Pinpoint the cell where the given text exists, returning its (x, y) midpoint coordinate. 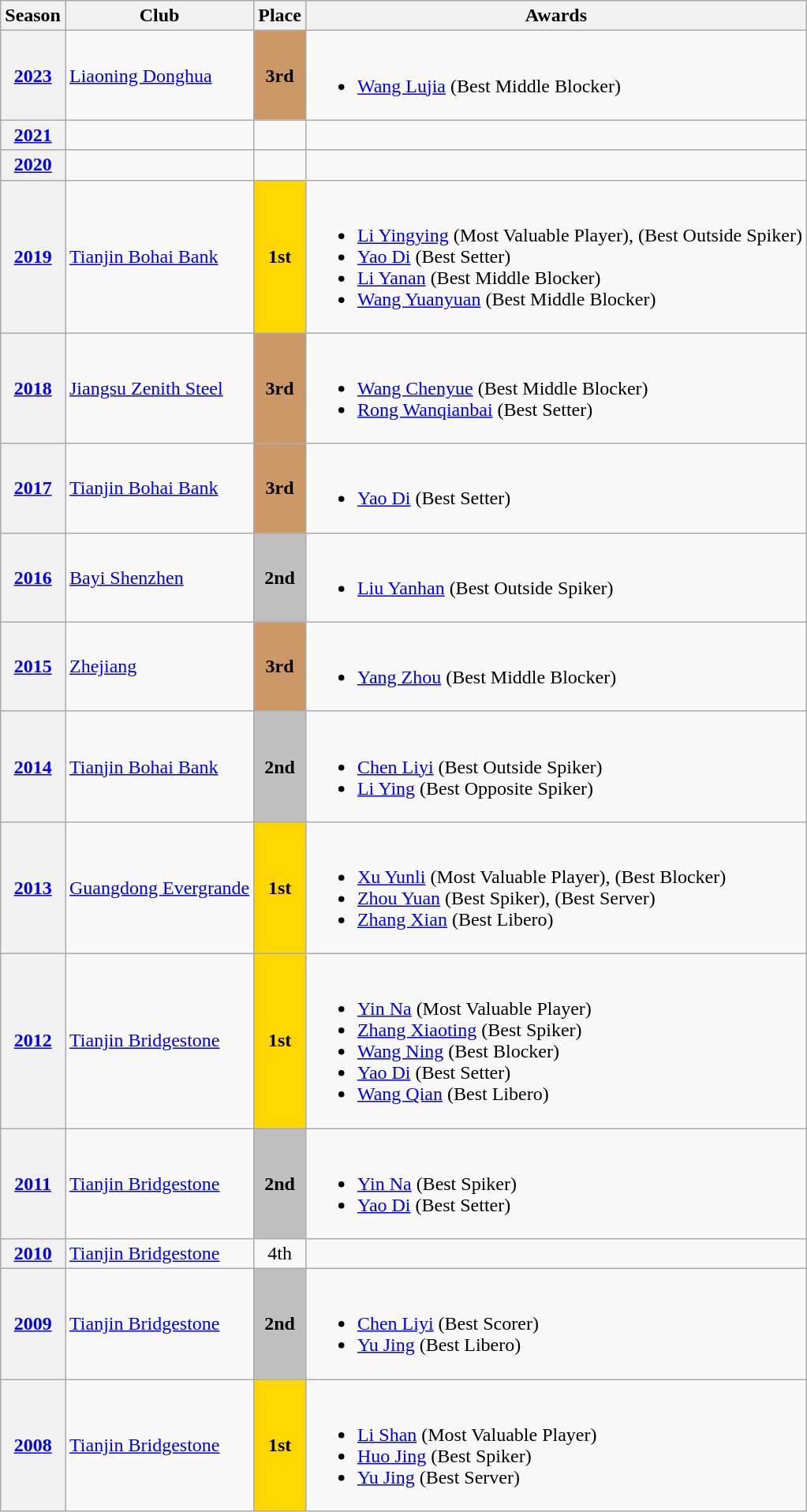
Li Yingying (Most Valuable Player), (Best Outside Spiker) Yao Di (Best Setter) Li Yanan (Best Middle Blocker) Wang Yuanyuan (Best Middle Blocker) (555, 256)
2011 (33, 1184)
2008 (33, 1446)
2012 (33, 1040)
2018 (33, 388)
2020 (33, 165)
Liu Yanhan (Best Outside Spiker) (555, 578)
Chen Liyi (Best Scorer) Yu Jing (Best Libero) (555, 1324)
Wang Lujia (Best Middle Blocker) (555, 76)
Wang Chenyue (Best Middle Blocker) Rong Wanqianbai (Best Setter) (555, 388)
2016 (33, 578)
2023 (33, 76)
Bayi Shenzhen (159, 578)
Awards (555, 16)
Yin Na (Most Valuable Player) Zhang Xiaoting (Best Spiker) Wang Ning (Best Blocker) Yao Di (Best Setter) Wang Qian (Best Libero) (555, 1040)
Place (280, 16)
2019 (33, 256)
Liaoning Donghua (159, 76)
Yin Na (Best Spiker) Yao Di (Best Setter) (555, 1184)
2017 (33, 488)
2013 (33, 887)
Chen Liyi (Best Outside Spiker) Li Ying (Best Opposite Spiker) (555, 766)
Jiangsu Zenith Steel (159, 388)
2014 (33, 766)
Xu Yunli (Most Valuable Player), (Best Blocker) Zhou Yuan (Best Spiker), (Best Server) Zhang Xian (Best Libero) (555, 887)
2021 (33, 135)
Season (33, 16)
Yang Zhou (Best Middle Blocker) (555, 666)
Li Shan (Most Valuable Player) Huo Jing (Best Spiker) Yu Jing (Best Server) (555, 1446)
Zhejiang (159, 666)
2010 (33, 1254)
4th (280, 1254)
Guangdong Evergrande (159, 887)
Club (159, 16)
2015 (33, 666)
2009 (33, 1324)
Yao Di (Best Setter) (555, 488)
